For the text-containing cell, return its midpoint in [X, Y] coordinate format. 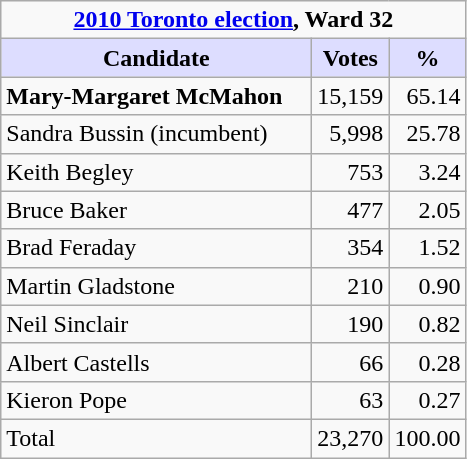
100.00 [428, 438]
0.82 [428, 324]
210 [350, 286]
2010 Toronto election, Ward 32 [234, 20]
65.14 [428, 96]
63 [350, 400]
Total [156, 438]
Keith Begley [156, 172]
354 [350, 248]
Bruce Baker [156, 210]
Neil Sinclair [156, 324]
0.28 [428, 362]
25.78 [428, 134]
0.90 [428, 286]
0.27 [428, 400]
15,159 [350, 96]
753 [350, 172]
Votes [350, 58]
Martin Gladstone [156, 286]
1.52 [428, 248]
Candidate [156, 58]
190 [350, 324]
5,998 [350, 134]
477 [350, 210]
23,270 [350, 438]
Mary-Margaret McMahon [156, 96]
% [428, 58]
Kieron Pope [156, 400]
Albert Castells [156, 362]
Sandra Bussin (incumbent) [156, 134]
3.24 [428, 172]
Brad Feraday [156, 248]
66 [350, 362]
2.05 [428, 210]
